Return [x, y] of the center of cell containing provided text 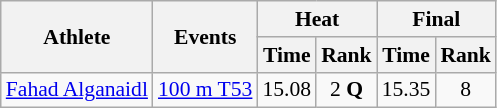
Fahad Alganaidl [77, 90]
Final [436, 19]
15.08 [286, 90]
2 Q [346, 90]
Heat [316, 19]
15.35 [406, 90]
8 [466, 90]
Events [205, 36]
100 m T53 [205, 90]
Athlete [77, 36]
